Locate the cell with the specified text and output its [x, y] center coordinate. 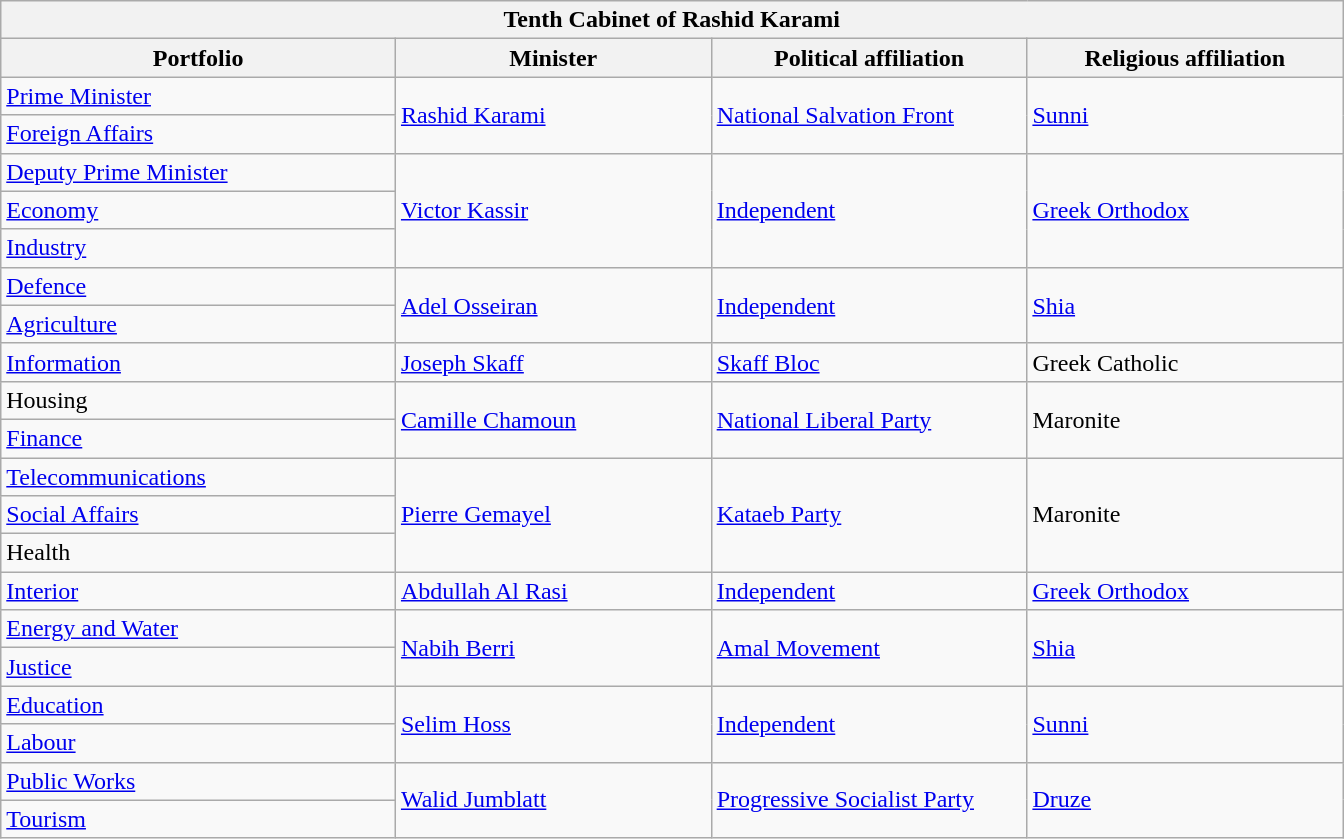
Tourism [198, 819]
Amal Movement [869, 648]
Social Affairs [198, 515]
Progressive Socialist Party [869, 800]
Nabih Berri [553, 648]
Abdullah Al Rasi [553, 591]
Camille Chamoun [553, 419]
Education [198, 705]
National Liberal Party [869, 419]
Labour [198, 743]
Housing [198, 400]
Interior [198, 591]
Foreign Affairs [198, 134]
Health [198, 553]
Finance [198, 438]
Public Works [198, 781]
Victor Kassir [553, 210]
Walid Jumblatt [553, 800]
Druze [1185, 800]
Energy and Water [198, 629]
National Salvation Front [869, 115]
Agriculture [198, 324]
Information [198, 362]
Defence [198, 286]
Greek Catholic [1185, 362]
Political affiliation [869, 58]
Pierre Gemayel [553, 515]
Religious affiliation [1185, 58]
Joseph Skaff [553, 362]
Industry [198, 248]
Tenth Cabinet of Rashid Karami [672, 20]
Minister [553, 58]
Deputy Prime Minister [198, 172]
Selim Hoss [553, 724]
Adel Osseiran [553, 305]
Justice [198, 667]
Kataeb Party [869, 515]
Portfolio [198, 58]
Skaff Bloc [869, 362]
Economy [198, 210]
Prime Minister [198, 96]
Telecommunications [198, 477]
Rashid Karami [553, 115]
